Pinpoint the cell where the given text exists, returning its [x, y] midpoint coordinate. 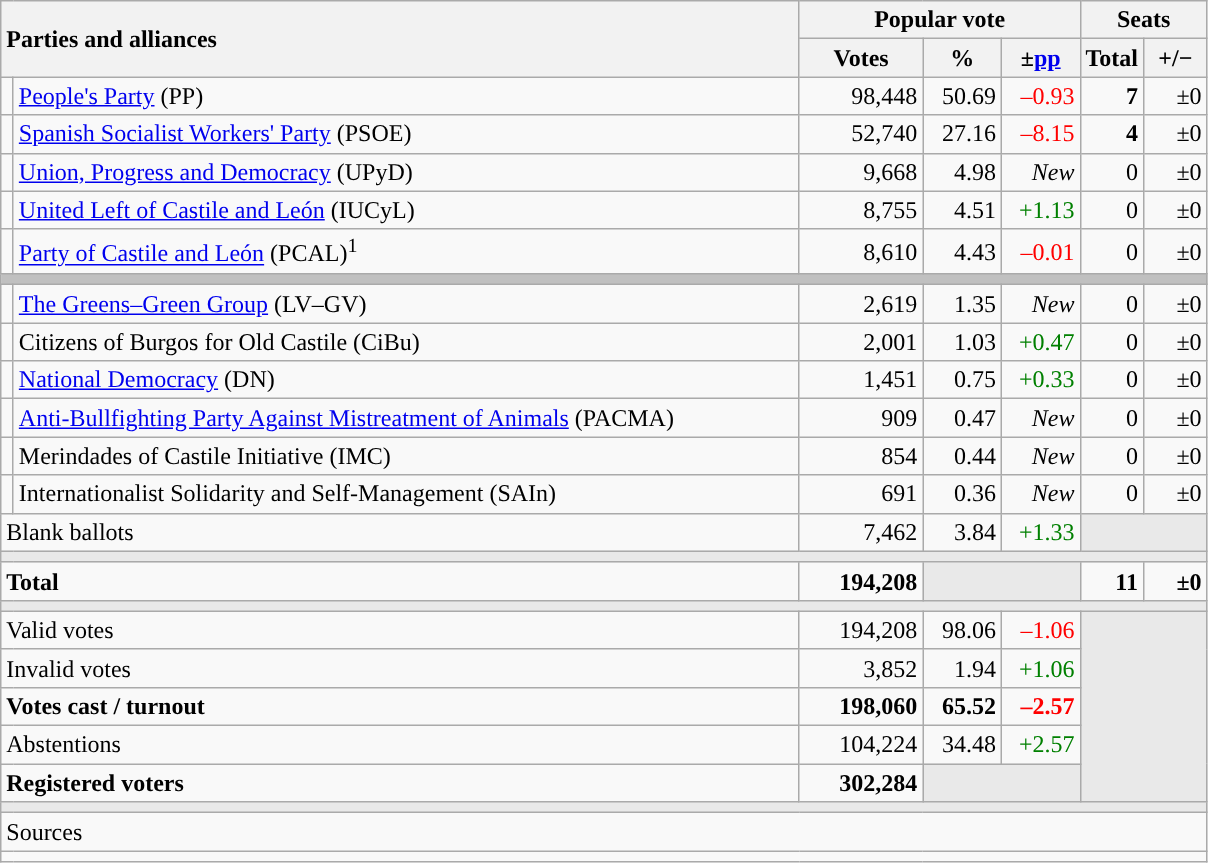
+/− [1176, 58]
+1.33 [1040, 532]
+2.57 [1040, 745]
691 [861, 494]
–2.57 [1040, 706]
Union, Progress and Democracy (UPyD) [406, 172]
United Left of Castile and León (IUCyL) [406, 210]
1.94 [962, 668]
65.52 [962, 706]
8,755 [861, 210]
302,284 [861, 783]
–0.93 [1040, 96]
52,740 [861, 134]
Popular vote [940, 20]
Citizens of Burgos for Old Castile (CiBu) [406, 342]
Valid votes [400, 630]
198,060 [861, 706]
1.35 [962, 304]
Blank ballots [400, 532]
Sources [604, 832]
Party of Castile and León (PCAL)1 [406, 252]
–8.15 [1040, 134]
3.84 [962, 532]
+0.33 [1040, 380]
2,619 [861, 304]
0.47 [962, 418]
909 [861, 418]
National Democracy (DN) [406, 380]
Votes cast / turnout [400, 706]
0.44 [962, 456]
27.16 [962, 134]
+0.47 [1040, 342]
Invalid votes [400, 668]
Votes [861, 58]
% [962, 58]
3,852 [861, 668]
7,462 [861, 532]
4.43 [962, 252]
98.06 [962, 630]
Seats [1144, 20]
+1.06 [1040, 668]
+1.13 [1040, 210]
Anti-Bullfighting Party Against Mistreatment of Animals (PACMA) [406, 418]
4 [1112, 134]
11 [1112, 581]
Parties and alliances [400, 39]
104,224 [861, 745]
Merindades of Castile Initiative (IMC) [406, 456]
People's Party (PP) [406, 96]
8,610 [861, 252]
7 [1112, 96]
4.98 [962, 172]
±pp [1040, 58]
4.51 [962, 210]
Spanish Socialist Workers' Party (PSOE) [406, 134]
Internationalist Solidarity and Self-Management (SAIn) [406, 494]
854 [861, 456]
0.36 [962, 494]
–0.01 [1040, 252]
1,451 [861, 380]
98,448 [861, 96]
The Greens–Green Group (LV–GV) [406, 304]
1.03 [962, 342]
9,668 [861, 172]
34.48 [962, 745]
–1.06 [1040, 630]
0.75 [962, 380]
2,001 [861, 342]
Abstentions [400, 745]
Registered voters [400, 783]
50.69 [962, 96]
